Provide the (X, Y) coordinate of the cell's center where the given text is located.  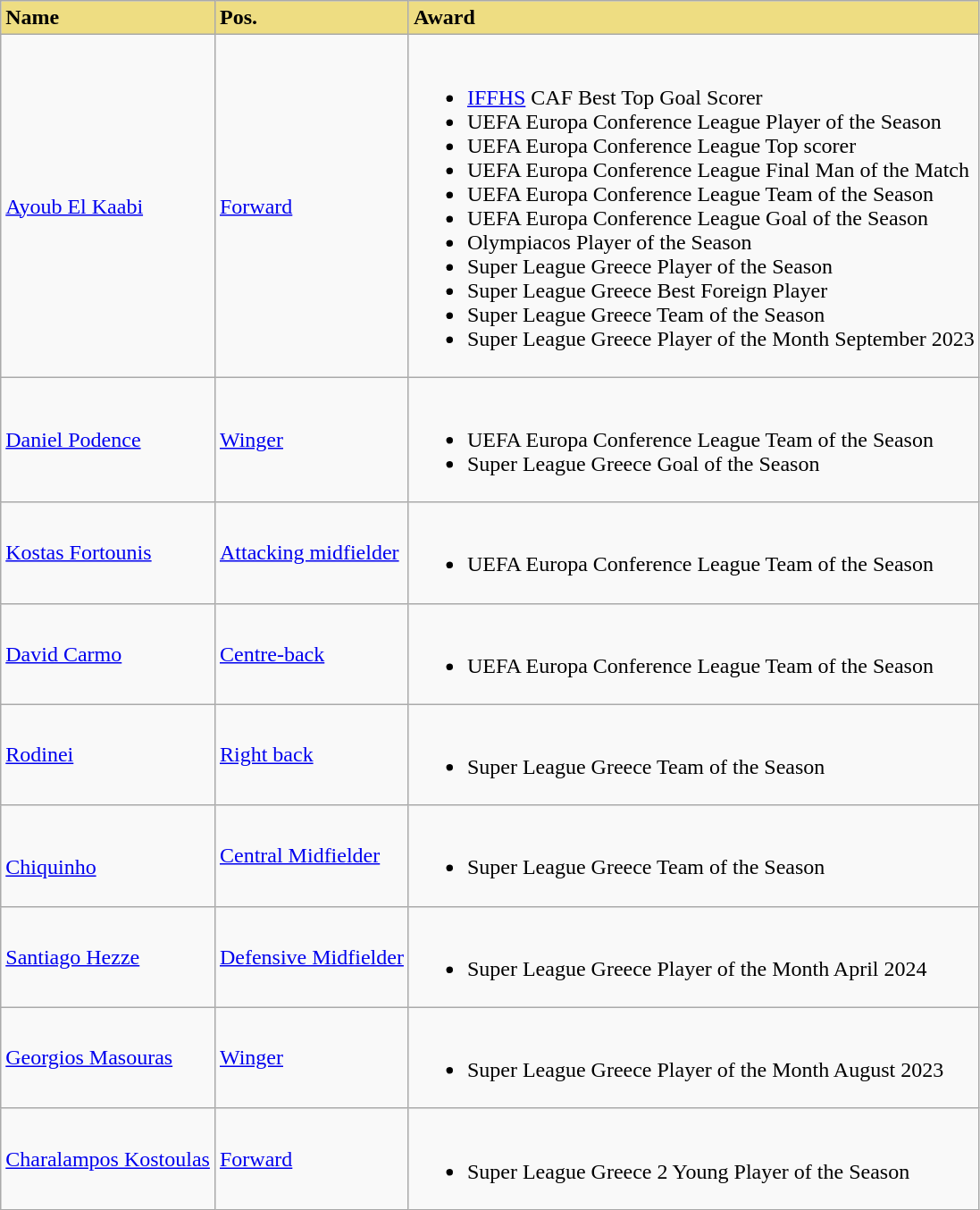
Centre-back (311, 654)
Name (108, 18)
Award (693, 18)
UEFA Europa Conference League Team of the SeasonSuper League Greece Goal of the Season (693, 440)
Ayoub El Kaabi (108, 206)
Chiquinho (108, 856)
Right back (311, 754)
Charalampos Kostoulas (108, 1158)
Georgios Masouras (108, 1058)
Super League Greece Player of the Month August 2023 (693, 1058)
Central Midfielder (311, 856)
Attacking midfielder (311, 552)
Defensive Midfielder (311, 956)
Super League Greece 2 Young Player of the Season (693, 1158)
Rodinei (108, 754)
Pos. (311, 18)
David Carmo (108, 654)
Kostas Fortounis (108, 552)
Daniel Podence (108, 440)
Santiago Hezze (108, 956)
Super League Greece Player of the Month April 2024 (693, 956)
